Capture the cell that displays the provided text and extract its [x, y] central coordinate. 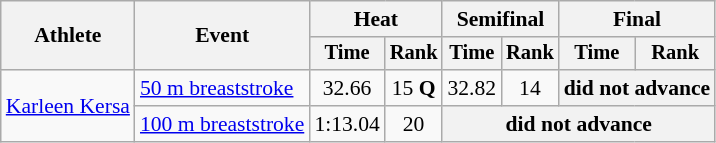
Final [637, 19]
Heat [376, 19]
20 [414, 124]
50 m breaststroke [222, 88]
1:13.04 [346, 124]
100 m breaststroke [222, 124]
Karleen Kersa [68, 106]
15 Q [414, 88]
14 [530, 88]
Athlete [68, 36]
Semifinal [500, 19]
Event [222, 36]
32.82 [472, 88]
32.66 [346, 88]
